Find where the given text appears and provide that cell's center as [X, Y] coordinate. 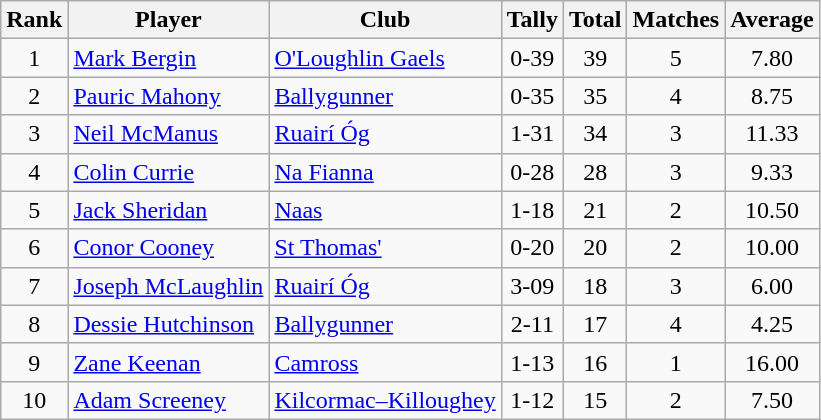
7 [34, 286]
Joseph McLaughlin [168, 286]
7.50 [772, 400]
Average [772, 20]
Jack Sheridan [168, 210]
1-31 [532, 134]
21 [595, 210]
Matches [676, 20]
8 [34, 324]
39 [595, 58]
6.00 [772, 286]
35 [595, 96]
17 [595, 324]
28 [595, 172]
11.33 [772, 134]
4.25 [772, 324]
St Thomas' [385, 248]
6 [34, 248]
10.50 [772, 210]
O'Loughlin Gaels [385, 58]
Club [385, 20]
Tally [532, 20]
Na Fianna [385, 172]
34 [595, 134]
9.33 [772, 172]
10 [34, 400]
Zane Keenan [168, 362]
Rank [34, 20]
Mark Bergin [168, 58]
20 [595, 248]
1-12 [532, 400]
0-20 [532, 248]
1-18 [532, 210]
0-39 [532, 58]
1-13 [532, 362]
Adam Screeney [168, 400]
Player [168, 20]
16.00 [772, 362]
Pauric Mahony [168, 96]
3-09 [532, 286]
0-35 [532, 96]
16 [595, 362]
7.80 [772, 58]
Neil McManus [168, 134]
Total [595, 20]
Naas [385, 210]
8.75 [772, 96]
Colin Currie [168, 172]
Conor Cooney [168, 248]
Camross [385, 362]
15 [595, 400]
Dessie Hutchinson [168, 324]
Kilcormac–Killoughey [385, 400]
18 [595, 286]
9 [34, 362]
10.00 [772, 248]
0-28 [532, 172]
2-11 [532, 324]
